Extract the (x, y) coordinate from the center of the cell holding the provided text.  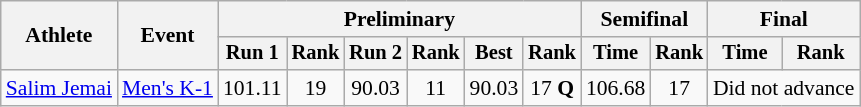
Run 1 (252, 54)
17 Q (552, 88)
106.68 (616, 88)
Did not advance (784, 88)
Best (494, 54)
101.11 (252, 88)
17 (679, 88)
Semifinal (644, 19)
Run 2 (376, 54)
Preliminary (400, 19)
11 (436, 88)
Event (168, 36)
Men's K-1 (168, 88)
19 (316, 88)
Athlete (59, 36)
Salim Jemai (59, 88)
Final (784, 19)
